Search for the cell housing the specified text and yield its [x, y] center coordinate. 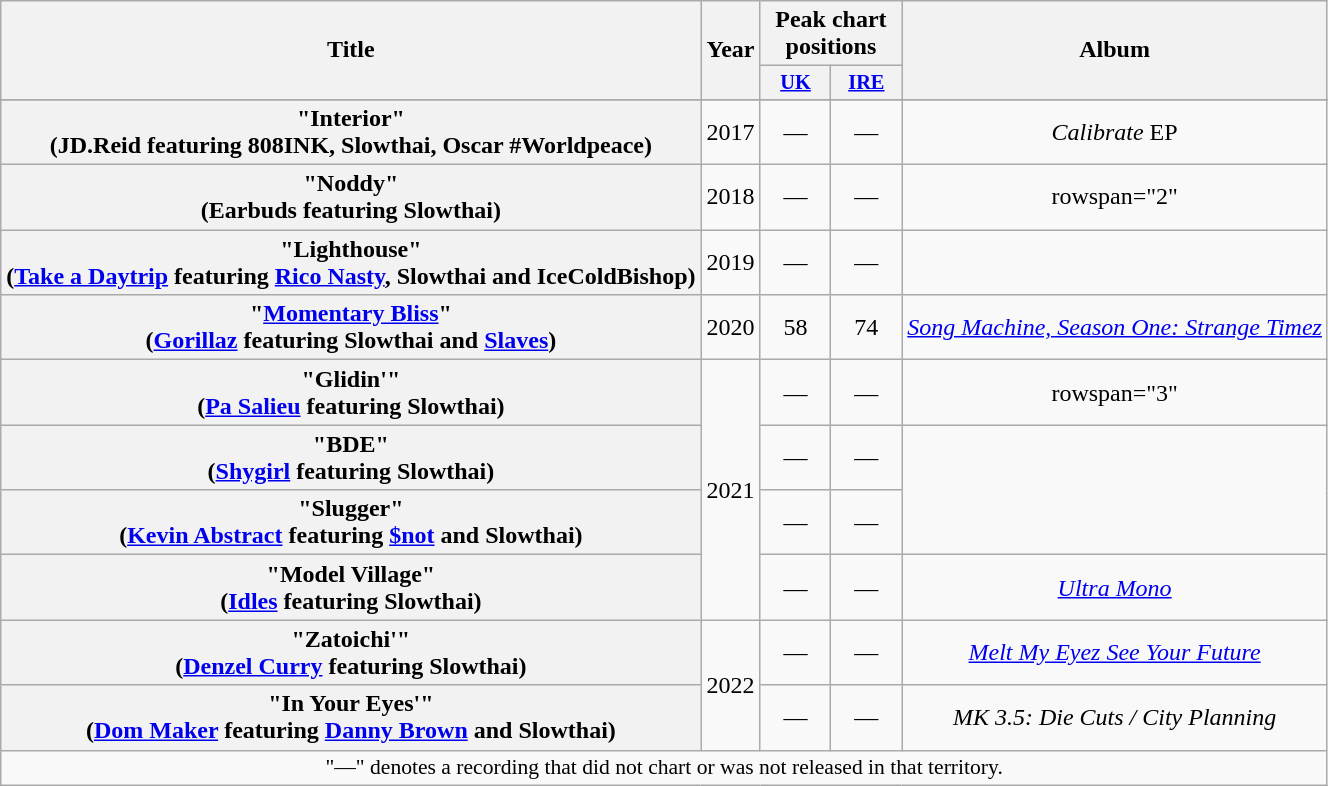
UK [796, 83]
"Momentary Bliss"(Gorillaz featuring Slowthai and Slaves) [351, 328]
MK 3.5: Die Cuts / City Planning [1115, 718]
IRE [866, 83]
58 [796, 328]
Title [351, 50]
"Noddy"(Earbuds featuring Slowthai) [351, 198]
Melt My Eyez See Your Future [1115, 652]
Album [1115, 50]
Ultra Mono [1115, 588]
"Interior"(JD.Reid featuring 808INK, Slowthai, Oscar #Worldpeace) [351, 132]
rowspan="3" [1115, 392]
2020 [730, 328]
"Glidin'"(Pa Salieu featuring Slowthai) [351, 392]
rowspan="2" [1115, 198]
Song Machine, Season One: Strange Timez [1115, 328]
Calibrate EP [1115, 132]
Peak chart positions [831, 34]
"BDE"(Shygirl featuring Slowthai) [351, 458]
"—" denotes a recording that did not chart or was not released in that territory. [664, 768]
"Model Village"(Idles featuring Slowthai) [351, 588]
2019 [730, 262]
74 [866, 328]
"Zatoichi'"(Denzel Curry featuring Slowthai) [351, 652]
"Slugger"(Kevin Abstract featuring $not and Slowthai) [351, 522]
"In Your Eyes'"(Dom Maker featuring Danny Brown and Slowthai) [351, 718]
"Lighthouse"(Take a Daytrip featuring Rico Nasty, Slowthai and IceColdBishop) [351, 262]
Year [730, 50]
2017 [730, 132]
2022 [730, 685]
2018 [730, 198]
2021 [730, 490]
